Identify which cell holds the provided text, then report its (x, y) central coordinate. 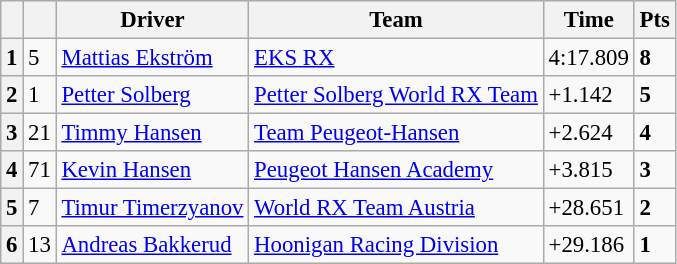
+3.815 (588, 170)
Hoonigan Racing Division (396, 245)
Petter Solberg World RX Team (396, 95)
71 (40, 170)
+28.651 (588, 208)
Petter Solberg (152, 95)
8 (654, 58)
+1.142 (588, 95)
Peugeot Hansen Academy (396, 170)
Team (396, 20)
+29.186 (588, 245)
Andreas Bakkerud (152, 245)
4:17.809 (588, 58)
+2.624 (588, 133)
Team Peugeot-Hansen (396, 133)
Mattias Ekström (152, 58)
Driver (152, 20)
13 (40, 245)
Timur Timerzyanov (152, 208)
Timmy Hansen (152, 133)
World RX Team Austria (396, 208)
EKS RX (396, 58)
21 (40, 133)
Time (588, 20)
6 (12, 245)
7 (40, 208)
Kevin Hansen (152, 170)
Pts (654, 20)
